From the cell containing the given text, extract its center point as [x, y] coordinate. 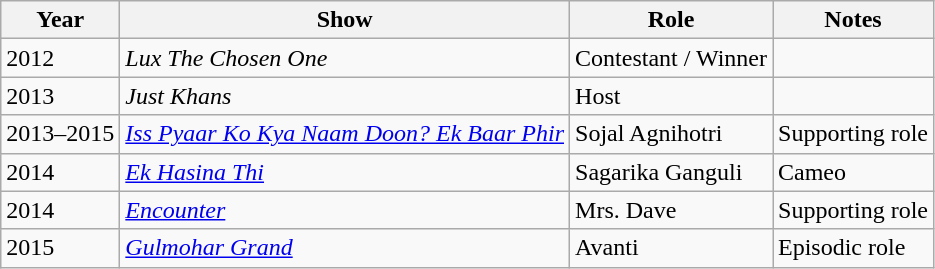
2013–2015 [60, 134]
Avanti [672, 248]
Mrs. Dave [672, 210]
Contestant / Winner [672, 58]
Cameo [852, 172]
Encounter [345, 210]
Host [672, 96]
2015 [60, 248]
2013 [60, 96]
Gulmohar Grand [345, 248]
Just Khans [345, 96]
Year [60, 20]
Notes [852, 20]
Role [672, 20]
Show [345, 20]
Iss Pyaar Ko Kya Naam Doon? Ek Baar Phir [345, 134]
2012 [60, 58]
Sagarika Ganguli [672, 172]
Episodic role [852, 248]
Ek Hasina Thi [345, 172]
Sojal Agnihotri [672, 134]
Lux The Chosen One [345, 58]
